Capture the cell that displays the provided text and extract its [X, Y] central coordinate. 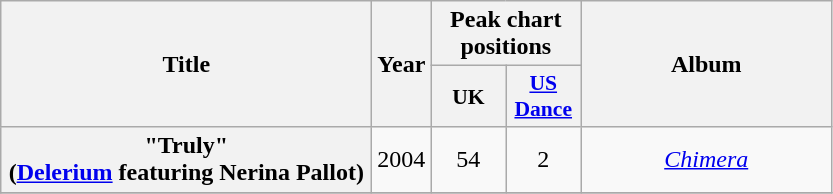
54 [468, 160]
"Truly"(Delerium featuring Nerina Pallot) [186, 160]
Album [706, 64]
Title [186, 64]
2004 [402, 160]
Peak chart positions [506, 34]
2 [544, 160]
UK [468, 96]
Year [402, 64]
USDance [544, 96]
Chimera [706, 160]
